Return [x, y] of the center of cell containing provided text 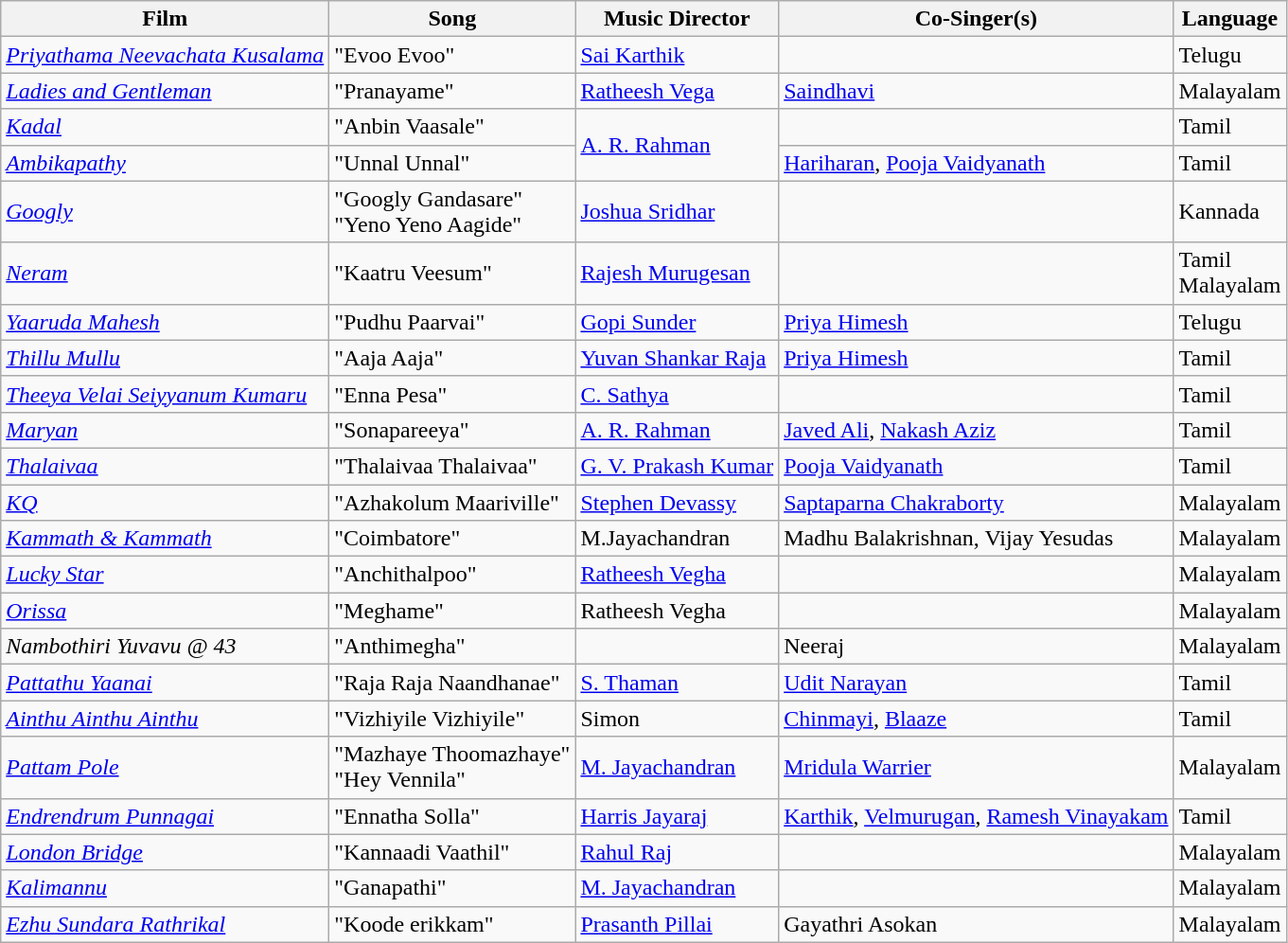
Pattathu Yaanai [165, 683]
Harris Jayaraj [678, 816]
"Googly Gandasare""Yeno Yeno Aagide" [452, 212]
Saindhavi [977, 91]
Gopi Sunder [678, 322]
Hariharan, Pooja Vaidyanath [977, 163]
"Ganapathi" [452, 888]
Googly [165, 212]
Pattam Pole [165, 767]
"Vizhiyile Vizhiyile" [452, 719]
Nambothiri Yuvavu @ 43 [165, 647]
Saptaparna Chakraborty [977, 503]
Theeya Velai Seiyyanum Kumaru [165, 394]
Music Director [678, 19]
Endrendrum Punnagai [165, 816]
Karthik, Velmurugan, Ramesh Vinayakam [977, 816]
S. Thaman [678, 683]
"Anthimegha" [452, 647]
Madhu Balakrishnan, Vijay Yesudas [977, 539]
Ratheesh Vega [678, 91]
Stephen Devassy [678, 503]
"Azhakolum Maariville" [452, 503]
"Pudhu Paarvai" [452, 322]
"Evoo Evoo" [452, 55]
Kalimannu [165, 888]
"Unnal Unnal" [452, 163]
Neeraj [977, 647]
Ainthu Ainthu Ainthu [165, 719]
"Ennatha Solla" [452, 816]
Udit Narayan [977, 683]
Chinmayi, Blaaze [977, 719]
Yaaruda Mahesh [165, 322]
Ezhu Sundara Rathrikal [165, 924]
Language [1230, 19]
"Meghame" [452, 611]
M.Jayachandran [678, 539]
Priyathama Neevachata Kusalama [165, 55]
"Sonapareeya" [452, 430]
TamilMalayalam [1230, 273]
Simon [678, 719]
Kadal [165, 127]
"Kannaadi Vaathil" [452, 852]
Lucky Star [165, 575]
Kammath & Kammath [165, 539]
Orissa [165, 611]
Prasanth Pillai [678, 924]
Ambikapathy [165, 163]
Javed Ali, Nakash Aziz [977, 430]
G. V. Prakash Kumar [678, 466]
Rahul Raj [678, 852]
"Aaja Aaja" [452, 358]
Film [165, 19]
Co-Singer(s) [977, 19]
Sai Karthik [678, 55]
Thillu Mullu [165, 358]
"Coimbatore" [452, 539]
Mridula Warrier [977, 767]
"Pranayame" [452, 91]
Maryan [165, 430]
Rajesh Murugesan [678, 273]
Thalaivaa [165, 466]
C. Sathya [678, 394]
KQ [165, 503]
Neram [165, 273]
Ladies and Gentleman [165, 91]
"Thalaivaa Thalaivaa" [452, 466]
Pooja Vaidyanath [977, 466]
Kannada [1230, 212]
Gayathri Asokan [977, 924]
"Anchithalpoo" [452, 575]
"Mazhaye Thoomazhaye" "Hey Vennila" [452, 767]
London Bridge [165, 852]
Yuvan Shankar Raja [678, 358]
Joshua Sridhar [678, 212]
"Raja Raja Naandhanae" [452, 683]
Song [452, 19]
"Koode erikkam" [452, 924]
"Enna Pesa" [452, 394]
"Anbin Vaasale" [452, 127]
"Kaatru Veesum" [452, 273]
